For the text-containing cell, return its midpoint in (X, Y) coordinate format. 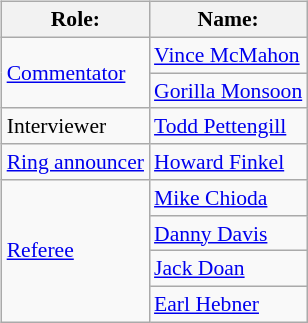
Earl Hebner (228, 305)
Role: (76, 20)
Name: (228, 20)
Howard Finkel (228, 162)
Ring announcer (76, 162)
Jack Doan (228, 269)
Todd Pettengill (228, 126)
Danny Davis (228, 233)
Referee (76, 251)
Interviewer (76, 126)
Commentator (76, 72)
Mike Chioda (228, 198)
Gorilla Monsoon (228, 91)
Vince McMahon (228, 55)
